Pinpoint the cell where the given text exists, returning its (x, y) midpoint coordinate. 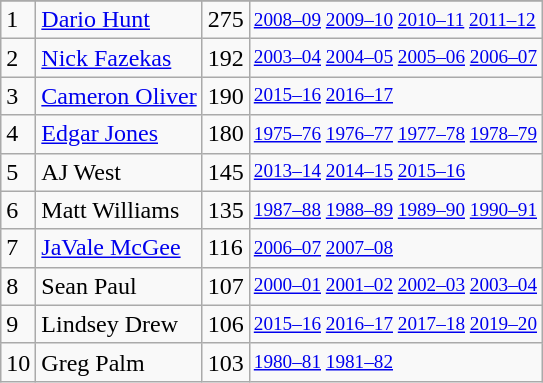
1987–88 1988–89 1989–90 1990–91 (395, 210)
2015–16 2016–17 (395, 96)
Matt Williams (119, 210)
275 (226, 20)
2 (18, 58)
Cameron Oliver (119, 96)
Sean Paul (119, 286)
2015–16 2016–17 2017–18 2019–20 (395, 324)
180 (226, 134)
1980–81 1981–82 (395, 362)
2008–09 2009–10 2010–11 2011–12 (395, 20)
9 (18, 324)
3 (18, 96)
107 (226, 286)
116 (226, 248)
2003–04 2004–05 2005–06 2006–07 (395, 58)
JaVale McGee (119, 248)
192 (226, 58)
145 (226, 172)
Edgar Jones (119, 134)
106 (226, 324)
103 (226, 362)
135 (226, 210)
10 (18, 362)
Dario Hunt (119, 20)
2000–01 2001–02 2002–03 2003–04 (395, 286)
1 (18, 20)
Greg Palm (119, 362)
5 (18, 172)
2013–14 2014–15 2015–16 (395, 172)
190 (226, 96)
2006–07 2007–08 (395, 248)
7 (18, 248)
Nick Fazekas (119, 58)
AJ West (119, 172)
4 (18, 134)
6 (18, 210)
8 (18, 286)
Lindsey Drew (119, 324)
1975–76 1976–77 1977–78 1978–79 (395, 134)
